Locate the cell with the specified text and output its (x, y) center coordinate. 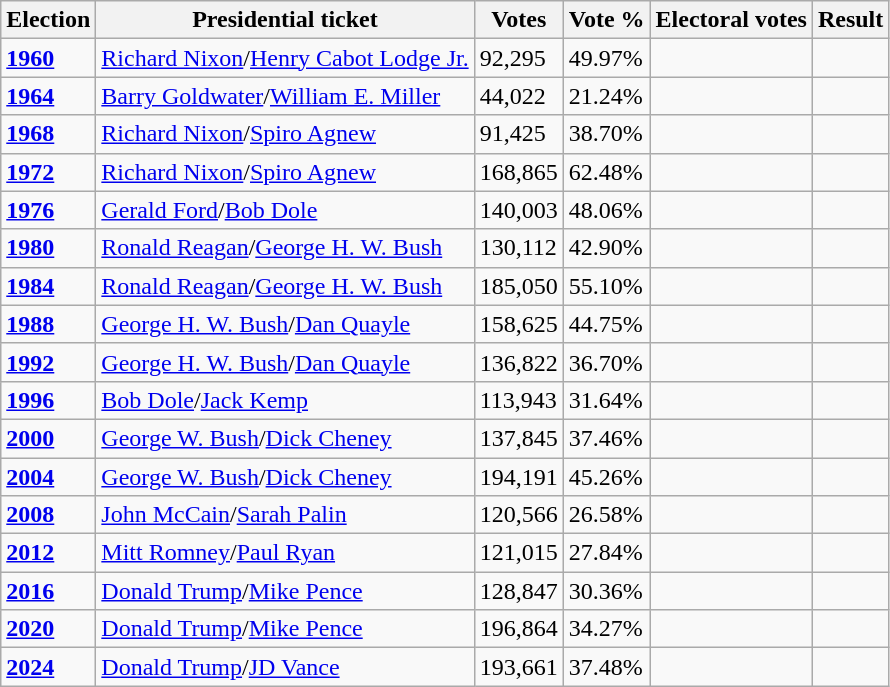
121,015 (518, 553)
1960 (48, 58)
Electoral votes (731, 20)
1964 (48, 96)
Result (850, 20)
92,295 (518, 58)
130,112 (518, 248)
26.58% (606, 515)
193,661 (518, 667)
2016 (48, 591)
Gerald Ford/Bob Dole (285, 210)
42.90% (606, 248)
137,845 (518, 438)
1980 (48, 248)
49.97% (606, 58)
2012 (48, 553)
120,566 (518, 515)
30.36% (606, 591)
44,022 (518, 96)
62.48% (606, 172)
John McCain/Sarah Palin (285, 515)
Mitt Romney/Paul Ryan (285, 553)
Election (48, 20)
2004 (48, 477)
37.46% (606, 438)
21.24% (606, 96)
2024 (48, 667)
Presidential ticket (285, 20)
Donald Trump/JD Vance (285, 667)
136,822 (518, 362)
91,425 (518, 134)
1968 (48, 134)
48.06% (606, 210)
1992 (48, 362)
44.75% (606, 324)
158,625 (518, 324)
36.70% (606, 362)
1976 (48, 210)
168,865 (518, 172)
55.10% (606, 286)
2008 (48, 515)
140,003 (518, 210)
2000 (48, 438)
185,050 (518, 286)
Votes (518, 20)
Vote % (606, 20)
1984 (48, 286)
Richard Nixon/Henry Cabot Lodge Jr. (285, 58)
Bob Dole/Jack Kemp (285, 400)
45.26% (606, 477)
31.64% (606, 400)
1996 (48, 400)
1988 (48, 324)
128,847 (518, 591)
34.27% (606, 629)
113,943 (518, 400)
1972 (48, 172)
194,191 (518, 477)
27.84% (606, 553)
38.70% (606, 134)
37.48% (606, 667)
2020 (48, 629)
Barry Goldwater/William E. Miller (285, 96)
196,864 (518, 629)
